Return [X, Y] of the center of cell containing provided text 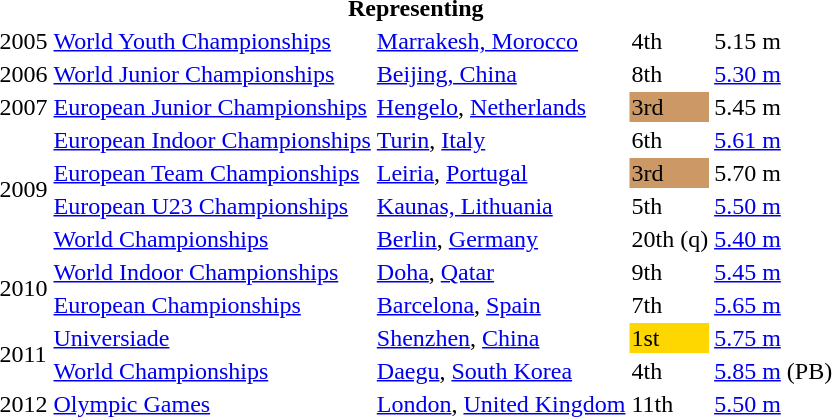
Berlin, Germany [501, 239]
20th (q) [670, 239]
European U23 Championships [212, 206]
European Championships [212, 305]
Hengelo, Netherlands [501, 107]
Barcelona, Spain [501, 305]
Daegu, South Korea [501, 371]
World Junior Championships [212, 74]
World Youth Championships [212, 41]
8th [670, 74]
5th [670, 206]
European Indoor Championships [212, 140]
Shenzhen, China [501, 338]
Turin, Italy [501, 140]
1st [670, 338]
European Junior Championships [212, 107]
6th [670, 140]
Leiria, Portugal [501, 173]
Universiade [212, 338]
9th [670, 272]
World Indoor Championships [212, 272]
7th [670, 305]
Doha, Qatar [501, 272]
Marrakesh, Morocco [501, 41]
Kaunas, Lithuania [501, 206]
European Team Championships [212, 173]
Beijing, China [501, 74]
